Identify which cell holds the provided text, then report its (x, y) central coordinate. 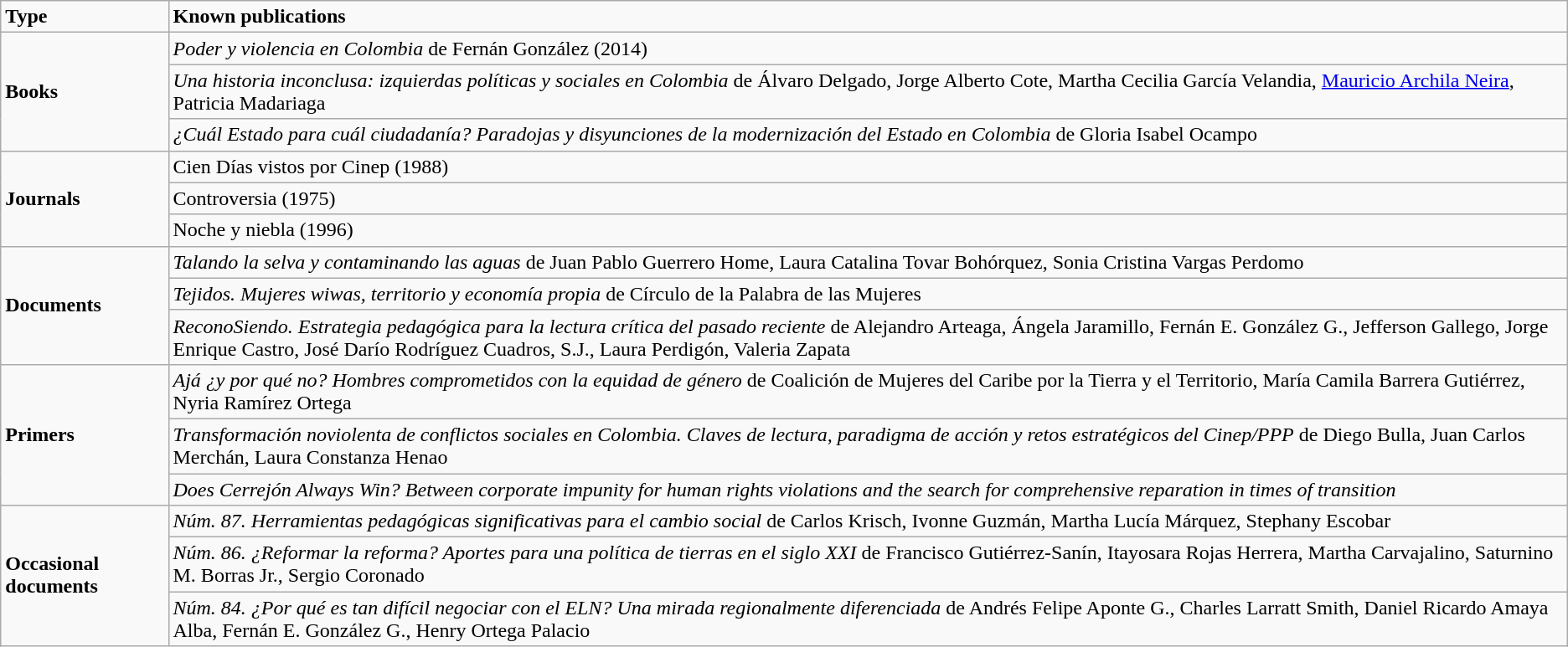
Núm. 87. Herramientas pedagógicas significativas para el cambio social de Carlos Krisch, Ivonne Guzmán, Martha Lucía Márquez, Stephany Escobar (868, 521)
Books (85, 92)
Tejidos. Mujeres wiwas, territorio y economía propia de Círculo de la Palabra de las Mujeres (868, 294)
Type (85, 17)
Noche y niebla (1996) (868, 230)
Known publications (868, 17)
Controversia (1975) (868, 198)
¿Cuál Estado para cuál ciudadanía? Paradojas y disyunciones de la modernización del Estado en Colombia de Gloria Isabel Ocampo (868, 135)
Documents (85, 305)
Primers (85, 434)
Cien Días vistos por Cinep (1988) (868, 167)
Occasional documents (85, 576)
Poder y violencia en Colombia de Fernán González (2014) (868, 49)
Journals (85, 198)
Talando la selva y contaminando las aguas de Juan Pablo Guerrero Home, Laura Catalina Tovar Bohórquez, Sonia Cristina Vargas Perdomo (868, 262)
Does Cerrejón Always Win? Between corporate impunity for human rights violations and the search for comprehensive reparation in times of transition (868, 490)
